For the text-containing cell, return its midpoint in [X, Y] coordinate format. 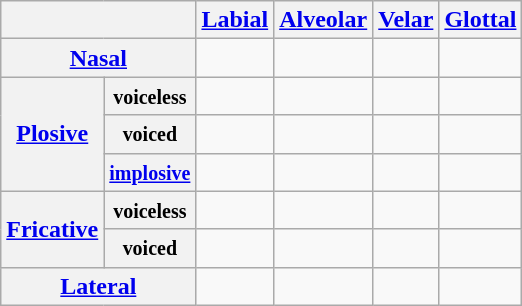
Fricative [52, 229]
Plosive [52, 134]
Lateral [98, 286]
Labial [235, 20]
implosive [150, 172]
Velar [406, 20]
Nasal [98, 58]
Alveolar [324, 20]
Glottal [480, 20]
